Pinpoint the cell where the given text exists, returning its (X, Y) midpoint coordinate. 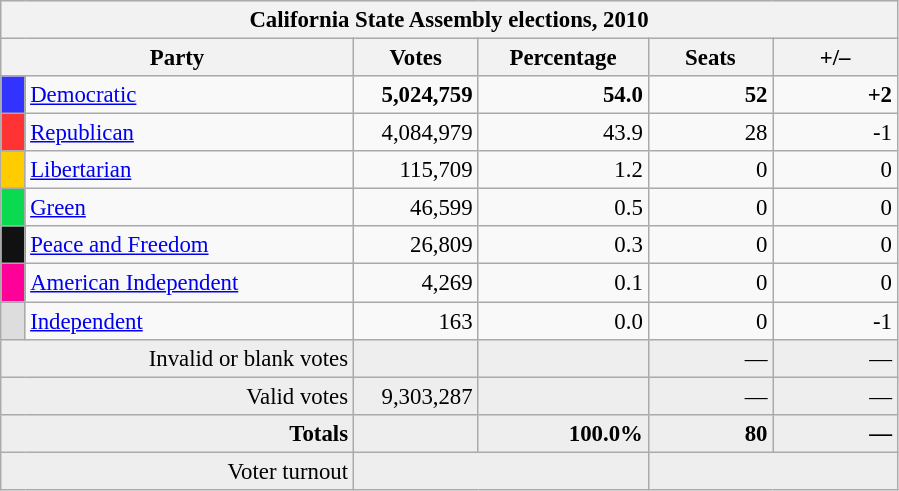
5,024,759 (416, 95)
Seats (710, 58)
+2 (836, 95)
Republican (189, 133)
52 (710, 95)
Percentage (563, 58)
Invalid or blank votes (178, 358)
4,269 (416, 283)
163 (416, 321)
28 (710, 133)
0.1 (563, 283)
Peace and Freedom (189, 245)
9,303,287 (416, 396)
Independent (189, 321)
California State Assembly elections, 2010 (450, 20)
Totals (178, 433)
0.3 (563, 245)
4,084,979 (416, 133)
100.0% (563, 433)
Democratic (189, 95)
80 (710, 433)
Voter turnout (178, 471)
46,599 (416, 208)
115,709 (416, 170)
26,809 (416, 245)
0.0 (563, 321)
American Independent (189, 283)
Votes (416, 58)
+/– (836, 58)
Green (189, 208)
1.2 (563, 170)
43.9 (563, 133)
Party (178, 58)
Libertarian (189, 170)
54.0 (563, 95)
Valid votes (178, 396)
0.5 (563, 208)
